Locate the cell with the specified text and output its (x, y) center coordinate. 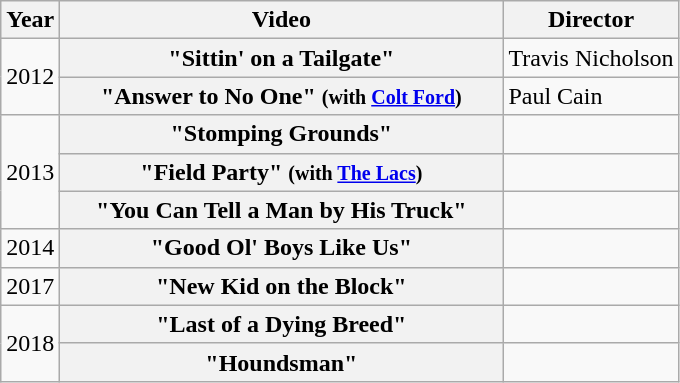
"Good Ol' Boys Like Us" (282, 248)
2012 (30, 77)
Video (282, 20)
Director (591, 20)
2018 (30, 343)
2013 (30, 172)
"Field Party" (with The Lacs) (282, 172)
"Sittin' on a Tailgate" (282, 58)
"Last of a Dying Breed" (282, 324)
2017 (30, 286)
"You Can Tell a Man by His Truck" (282, 210)
2014 (30, 248)
Travis Nicholson (591, 58)
"Answer to No One" (with Colt Ford) (282, 96)
"New Kid on the Block" (282, 286)
"Houndsman" (282, 362)
Paul Cain (591, 96)
"Stomping Grounds" (282, 134)
Year (30, 20)
